Capture the cell that displays the provided text and extract its (X, Y) central coordinate. 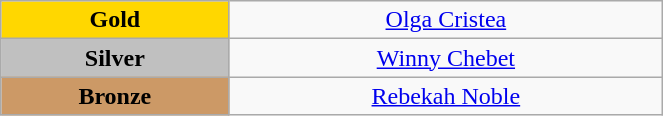
Silver (115, 58)
Rebekah Noble (446, 96)
Winny Chebet (446, 58)
Gold (115, 20)
Olga Cristea (446, 20)
Bronze (115, 96)
